Output the [x, y] coordinate of the center of the cell containing the given text.  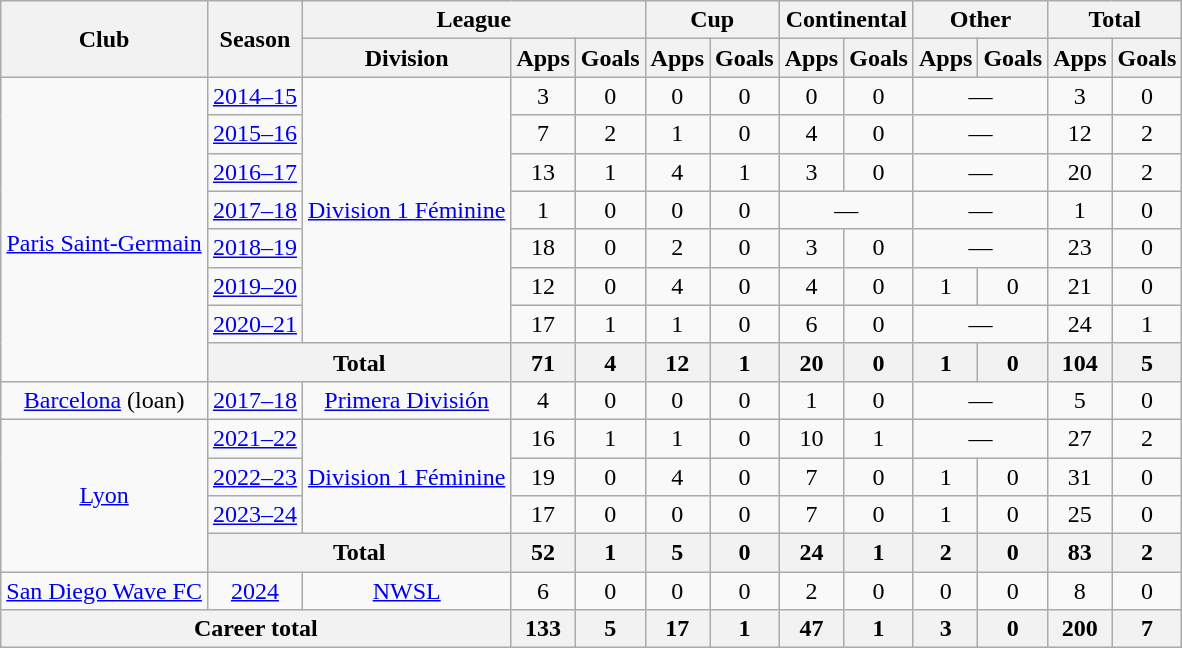
Season [254, 39]
71 [543, 362]
23 [1080, 248]
13 [543, 172]
47 [811, 629]
2019–20 [254, 286]
27 [1080, 438]
25 [1080, 515]
133 [543, 629]
2023–24 [254, 515]
Cup [712, 20]
16 [543, 438]
2015–16 [254, 134]
2020–21 [254, 324]
NWSL [406, 591]
200 [1080, 629]
18 [543, 248]
52 [543, 553]
Continental [846, 20]
2018–19 [254, 248]
2016–17 [254, 172]
Other [980, 20]
8 [1080, 591]
83 [1080, 553]
Lyon [104, 495]
2024 [254, 591]
104 [1080, 362]
2014–15 [254, 96]
31 [1080, 477]
League [474, 20]
Club [104, 39]
San Diego Wave FC [104, 591]
2022–23 [254, 477]
21 [1080, 286]
Division [406, 58]
Barcelona (loan) [104, 400]
Career total [256, 629]
Primera División [406, 400]
10 [811, 438]
Paris Saint-Germain [104, 229]
2021–22 [254, 438]
19 [543, 477]
